Provide the [X, Y] coordinate of the cell's center where the given text is located.  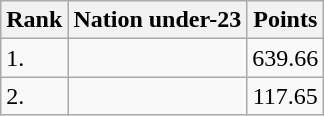
Rank [34, 20]
2. [34, 96]
1. [34, 58]
Points [286, 20]
Nation under-23 [158, 20]
639.66 [286, 58]
117.65 [286, 96]
